Find where the given text appears and provide that cell's center as [x, y] coordinate. 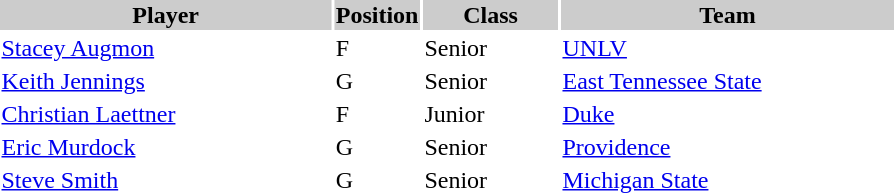
Christian Laettner [166, 114]
Class [490, 15]
Duke [728, 114]
Stacey Augmon [166, 48]
Keith Jennings [166, 81]
UNLV [728, 48]
Position [377, 15]
Junior [490, 114]
Eric Murdock [166, 147]
Team [728, 15]
Player [166, 15]
East Tennessee State [728, 81]
Providence [728, 147]
